Provide the (x, y) coordinate of the cell's center where the given text is located.  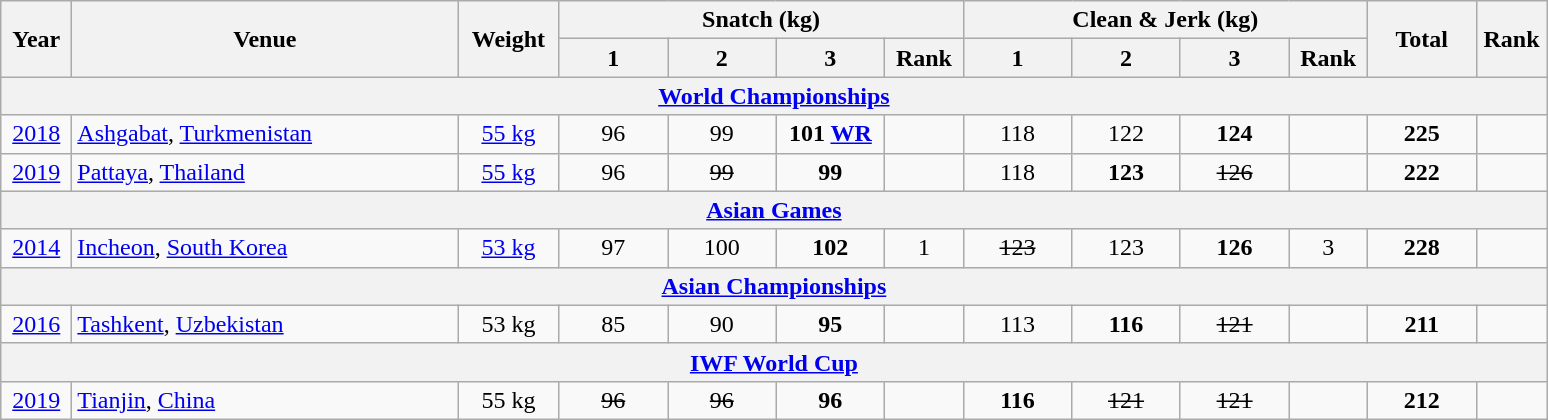
122 (1126, 134)
113 (1018, 324)
124 (1234, 134)
85 (614, 324)
Tashkent, Uzbekistan (265, 324)
Asian Games (774, 210)
Year (36, 39)
Clean & Jerk (kg) (1165, 20)
90 (722, 324)
2016 (36, 324)
IWF World Cup (774, 362)
211 (1422, 324)
101 WR (830, 134)
Total (1422, 39)
Asian Championships (774, 286)
2014 (36, 248)
100 (722, 248)
97 (614, 248)
World Championships (774, 96)
Weight (508, 39)
102 (830, 248)
Tianjin, China (265, 400)
212 (1422, 400)
95 (830, 324)
2018 (36, 134)
Incheon, South Korea (265, 248)
228 (1422, 248)
225 (1422, 134)
Snatch (kg) (761, 20)
Venue (265, 39)
Ashgabat, Turkmenistan (265, 134)
Pattaya, Thailand (265, 172)
222 (1422, 172)
